Scan for the cell matching the given text and deliver its (X, Y) coordinate at center. 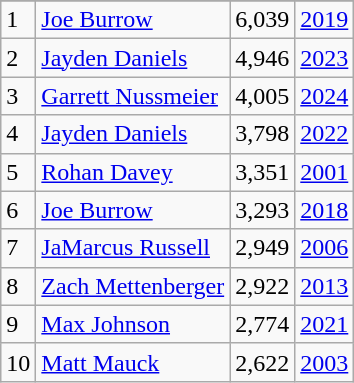
Garrett Nussmeier (133, 96)
6,039 (262, 20)
3,293 (262, 210)
3,351 (262, 172)
Rohan Davey (133, 172)
2,949 (262, 248)
8 (18, 286)
3 (18, 96)
2023 (324, 58)
2006 (324, 248)
2021 (324, 324)
2,622 (262, 362)
2018 (324, 210)
Matt Mauck (133, 362)
9 (18, 324)
2019 (324, 20)
10 (18, 362)
JaMarcus Russell (133, 248)
2022 (324, 134)
6 (18, 210)
2013 (324, 286)
2024 (324, 96)
2001 (324, 172)
5 (18, 172)
2003 (324, 362)
3,798 (262, 134)
2 (18, 58)
4,005 (262, 96)
1 (18, 20)
7 (18, 248)
Zach Mettenberger (133, 286)
Max Johnson (133, 324)
2,922 (262, 286)
2,774 (262, 324)
4,946 (262, 58)
4 (18, 134)
